Search for the cell housing the specified text and yield its (X, Y) center coordinate. 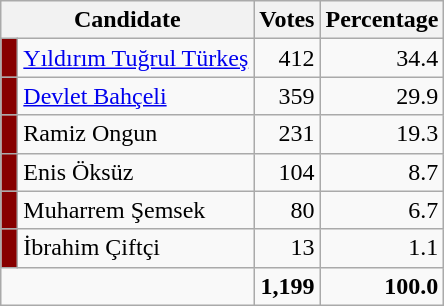
412 (287, 58)
Yıldırım Tuğrul Türkeş (136, 58)
Devlet Bahçeli (136, 96)
İbrahim Çiftçi (136, 248)
34.4 (382, 58)
Votes (287, 20)
8.7 (382, 172)
13 (287, 248)
Percentage (382, 20)
100.0 (382, 286)
Enis Öksüz (136, 172)
Muharrem Şemsek (136, 210)
29.9 (382, 96)
Ramiz Ongun (136, 134)
19.3 (382, 134)
104 (287, 172)
Candidate (128, 20)
80 (287, 210)
231 (287, 134)
359 (287, 96)
1,199 (287, 286)
6.7 (382, 210)
1.1 (382, 248)
